Return [x, y] of the center of cell containing provided text 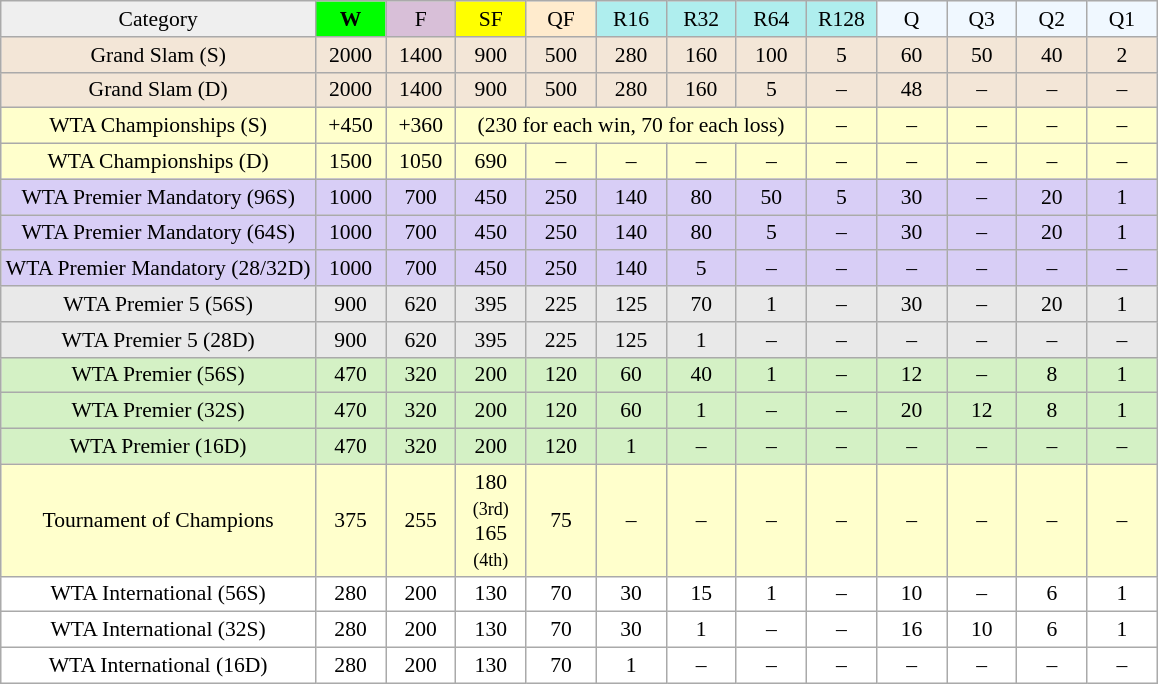
WTA Premier Mandatory (64S) [158, 233]
100 [771, 55]
1500 [350, 162]
(230 for each win, 70 for each loss) [632, 126]
Q1 [1122, 19]
W [350, 19]
WTA Premier Mandatory (28/32D) [158, 269]
R32 [701, 19]
75 [561, 520]
F [421, 19]
15 [701, 594]
WTA International (56S) [158, 594]
Q2 [1052, 19]
WTA International (32S) [158, 630]
2 [1122, 55]
WTA Championships (S) [158, 126]
+450 [350, 126]
WTA Premier 5 (56S) [158, 304]
QF [561, 19]
48 [911, 90]
R64 [771, 19]
180 (3rd)165 (4th) [491, 520]
Tournament of Champions [158, 520]
255 [421, 520]
R128 [841, 19]
WTA Premier (32S) [158, 411]
WTA Premier (16D) [158, 447]
1050 [421, 162]
Q [911, 19]
R16 [631, 19]
Grand Slam (S) [158, 55]
Grand Slam (D) [158, 90]
690 [491, 162]
WTA Premier Mandatory (96S) [158, 197]
WTA Premier 5 (28D) [158, 340]
Category [158, 19]
Q3 [982, 19]
WTA International (16D) [158, 666]
375 [350, 520]
WTA Championships (D) [158, 162]
16 [911, 630]
SF [491, 19]
WTA Premier (56S) [158, 375]
+360 [421, 126]
